Locate the cell with the specified text and output its (x, y) center coordinate. 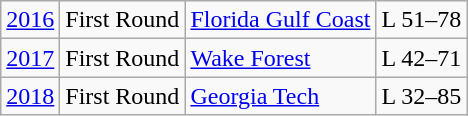
L 32–85 (422, 96)
2016 (30, 20)
2018 (30, 96)
L 51–78 (422, 20)
2017 (30, 58)
Wake Forest (280, 58)
L 42–71 (422, 58)
Florida Gulf Coast (280, 20)
Georgia Tech (280, 96)
